Scan for the cell matching the given text and deliver its [x, y] coordinate at center. 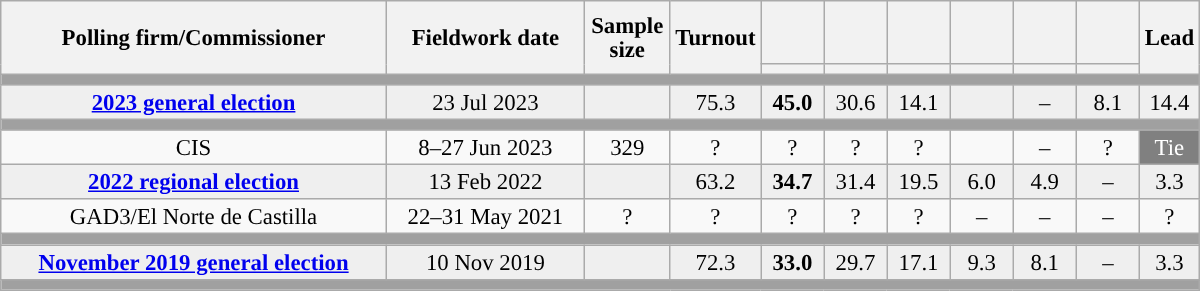
Lead [1169, 38]
17.1 [918, 262]
CIS [194, 148]
45.0 [792, 102]
34.7 [792, 182]
329 [627, 148]
Polling firm/Commissioner [194, 38]
9.3 [982, 262]
GAD3/El Norte de Castilla [194, 218]
November 2019 general election [194, 262]
Tie [1169, 148]
63.2 [716, 182]
8–27 Jun 2023 [485, 148]
6.0 [982, 182]
75.3 [716, 102]
Sample size [627, 38]
30.6 [856, 102]
23 Jul 2023 [485, 102]
13 Feb 2022 [485, 182]
2022 regional election [194, 182]
29.7 [856, 262]
72.3 [716, 262]
22–31 May 2021 [485, 218]
10 Nov 2019 [485, 262]
19.5 [918, 182]
14.4 [1169, 102]
31.4 [856, 182]
4.9 [1044, 182]
14.1 [918, 102]
2023 general election [194, 102]
33.0 [792, 262]
Turnout [716, 38]
Fieldwork date [485, 38]
